Provide the [x, y] coordinate of the cell's center where the given text is located.  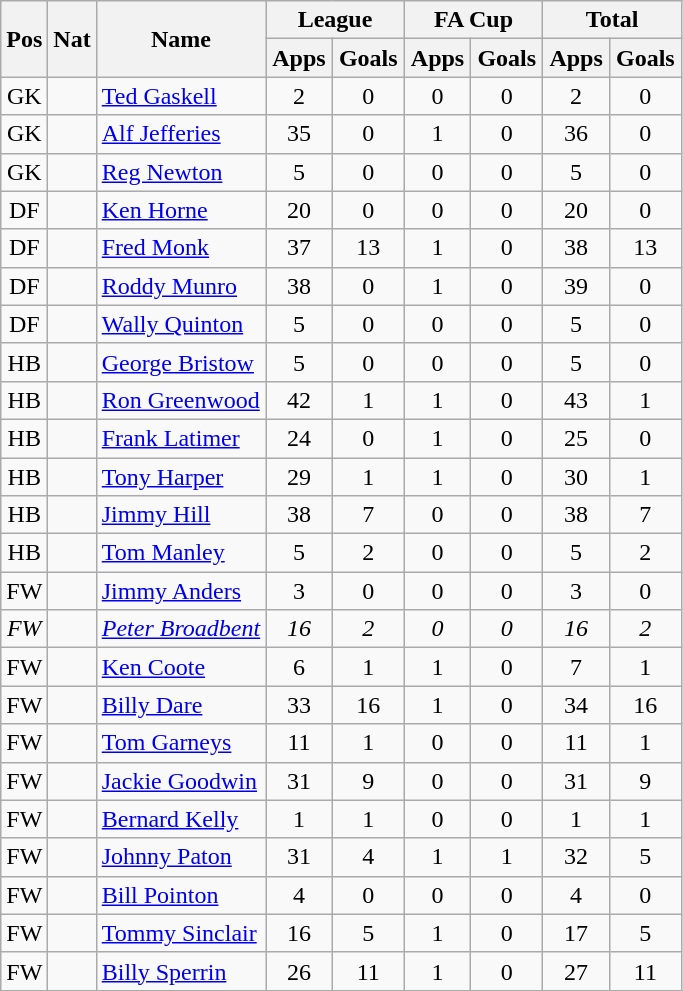
32 [576, 857]
Total [612, 20]
Ken Horne [180, 210]
FA Cup [474, 20]
Peter Broadbent [180, 629]
6 [300, 667]
Ken Coote [180, 667]
Jimmy Anders [180, 591]
Ted Gaskell [180, 96]
Wally Quinton [180, 324]
36 [576, 134]
Tom Manley [180, 553]
Name [180, 39]
Billy Sperrin [180, 971]
Ron Greenwood [180, 400]
27 [576, 971]
Reg Newton [180, 172]
Tommy Sinclair [180, 933]
30 [576, 477]
34 [576, 705]
Bill Pointon [180, 895]
42 [300, 400]
Fred Monk [180, 248]
League [336, 20]
43 [576, 400]
Nat [72, 39]
25 [576, 438]
Tony Harper [180, 477]
Jimmy Hill [180, 515]
Frank Latimer [180, 438]
26 [300, 971]
Bernard Kelly [180, 819]
Pos [24, 39]
39 [576, 286]
29 [300, 477]
George Bristow [180, 362]
Johnny Paton [180, 857]
Roddy Munro [180, 286]
Billy Dare [180, 705]
Alf Jefferies [180, 134]
35 [300, 134]
24 [300, 438]
33 [300, 705]
Jackie Goodwin [180, 781]
37 [300, 248]
17 [576, 933]
Tom Garneys [180, 743]
